Provide the [x, y] coordinate of the cell's center where the given text is located.  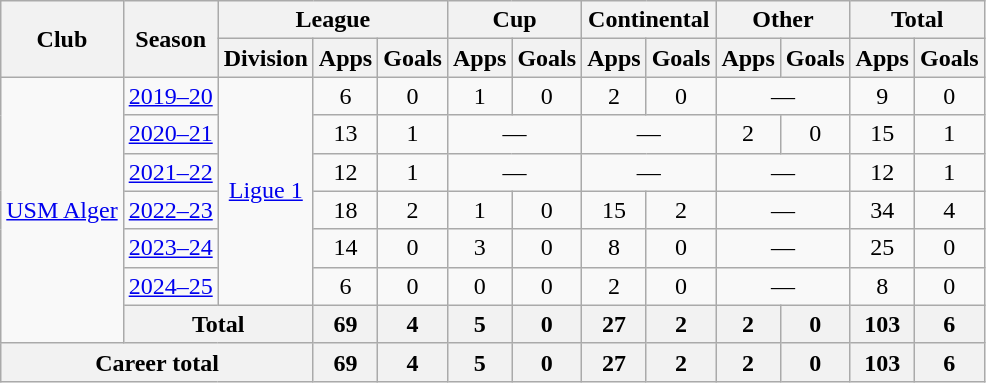
9 [882, 96]
13 [345, 134]
2024–25 [170, 286]
Continental [649, 20]
Division [266, 58]
Club [62, 39]
14 [345, 248]
Other [783, 20]
League [332, 20]
3 [479, 248]
25 [882, 248]
Ligue 1 [266, 191]
2022–23 [170, 210]
2021–22 [170, 172]
2019–20 [170, 96]
18 [345, 210]
USM Alger [62, 210]
Season [170, 39]
Career total [158, 362]
2020–21 [170, 134]
2023–24 [170, 248]
Cup [514, 20]
34 [882, 210]
